Scan for the cell matching the given text and deliver its [x, y] coordinate at center. 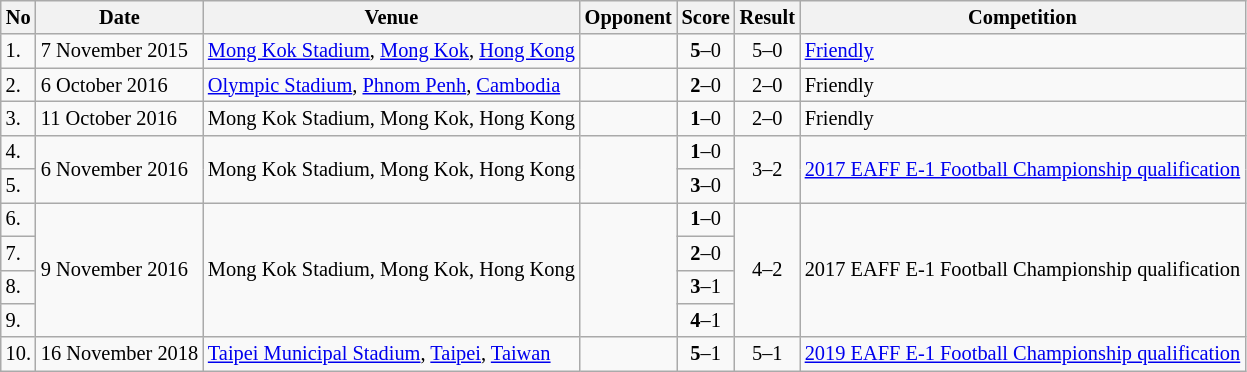
9. [18, 320]
Date [120, 17]
16 November 2018 [120, 354]
Venue [392, 17]
8. [18, 287]
No [18, 17]
Result [768, 17]
7. [18, 253]
6 November 2016 [120, 168]
Taipei Municipal Stadium, Taipei, Taiwan [392, 354]
2. [18, 85]
6. [18, 219]
Olympic Stadium, Phnom Penh, Cambodia [392, 85]
4–1 [706, 320]
2019 EAFF E-1 Football Championship qualification [1022, 354]
Opponent [628, 17]
6 October 2016 [120, 85]
3–2 [768, 168]
3–0 [706, 186]
5. [18, 186]
10. [18, 354]
7 November 2015 [120, 51]
Competition [1022, 17]
3. [18, 118]
Score [706, 17]
4–2 [768, 270]
11 October 2016 [120, 118]
4. [18, 152]
1. [18, 51]
9 November 2016 [120, 270]
3–1 [706, 287]
